Capture the cell that displays the provided text and extract its [x, y] central coordinate. 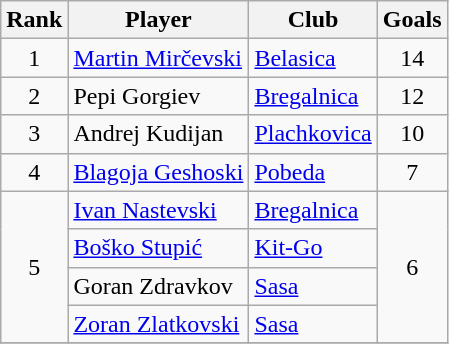
Andrej Kudijan [158, 134]
Goals [412, 20]
Club [313, 20]
Belasica [313, 58]
6 [412, 267]
Rank [34, 20]
Goran Zdravkov [158, 286]
7 [412, 172]
Ivan Nastevski [158, 210]
Pobeda [313, 172]
Zoran Zlatkovski [158, 324]
2 [34, 96]
Pepi Gorgiev [158, 96]
14 [412, 58]
3 [34, 134]
Player [158, 20]
1 [34, 58]
Plachkovica [313, 134]
Blagoja Geshoski [158, 172]
Kit-Go [313, 248]
4 [34, 172]
12 [412, 96]
Boško Stupić [158, 248]
5 [34, 267]
Martin Mirčevski [158, 58]
10 [412, 134]
